Pinpoint the cell where the given text exists, returning its [X, Y] midpoint coordinate. 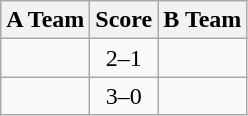
Score [124, 20]
2–1 [124, 58]
3–0 [124, 96]
A Team [46, 20]
B Team [202, 20]
